Detect which cell encompasses the target text, then output its (x, y) center coordinate. 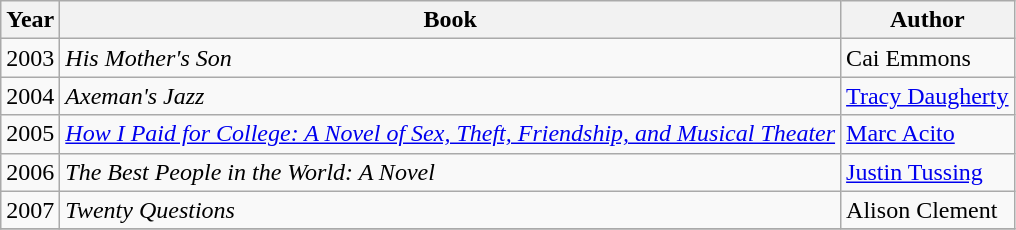
Marc Acito (928, 134)
2007 (30, 210)
Twenty Questions (450, 210)
Book (450, 20)
2005 (30, 134)
2006 (30, 172)
His Mother's Son (450, 58)
Cai Emmons (928, 58)
Alison Clement (928, 210)
2004 (30, 96)
Year (30, 20)
2003 (30, 58)
The Best People in the World: A Novel (450, 172)
Tracy Daugherty (928, 96)
Author (928, 20)
Axeman's Jazz (450, 96)
Justin Tussing (928, 172)
How I Paid for College: A Novel of Sex, Theft, Friendship, and Musical Theater (450, 134)
